From the cell containing the given text, extract its center point as (x, y) coordinate. 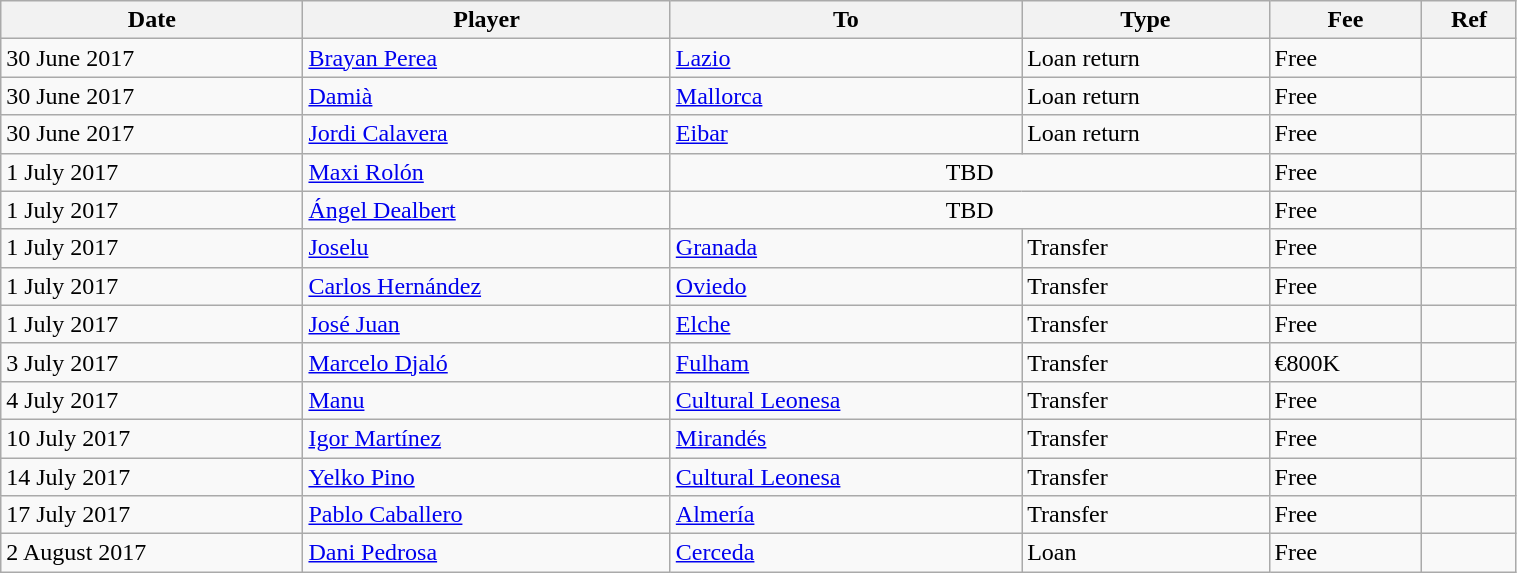
Damià (486, 96)
Date (152, 20)
Fee (1346, 20)
To (846, 20)
Manu (486, 400)
Oviedo (846, 286)
17 July 2017 (152, 515)
10 July 2017 (152, 438)
€800K (1346, 362)
Almería (846, 515)
Maxi Rolón (486, 172)
3 July 2017 (152, 362)
Marcelo Djaló (486, 362)
Cerceda (846, 553)
Igor Martínez (486, 438)
Carlos Hernández (486, 286)
2 August 2017 (152, 553)
Elche (846, 324)
Yelko Pino (486, 477)
Eibar (846, 134)
Brayan Perea (486, 58)
Dani Pedrosa (486, 553)
Jordi Calavera (486, 134)
Type (1146, 20)
Mallorca (846, 96)
Lazio (846, 58)
Loan (1146, 553)
José Juan (486, 324)
Joselu (486, 248)
Mirandés (846, 438)
4 July 2017 (152, 400)
Ref (1469, 20)
Granada (846, 248)
Pablo Caballero (486, 515)
Fulham (846, 362)
Ángel Dealbert (486, 210)
Player (486, 20)
14 July 2017 (152, 477)
